Locate the cell with the specified text and output its [X, Y] center coordinate. 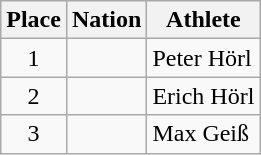
Athlete [204, 20]
3 [34, 134]
1 [34, 58]
Erich Hörl [204, 96]
Max Geiß [204, 134]
Nation [106, 20]
2 [34, 96]
Place [34, 20]
Peter Hörl [204, 58]
